Return (X, Y) of the center of cell containing provided text 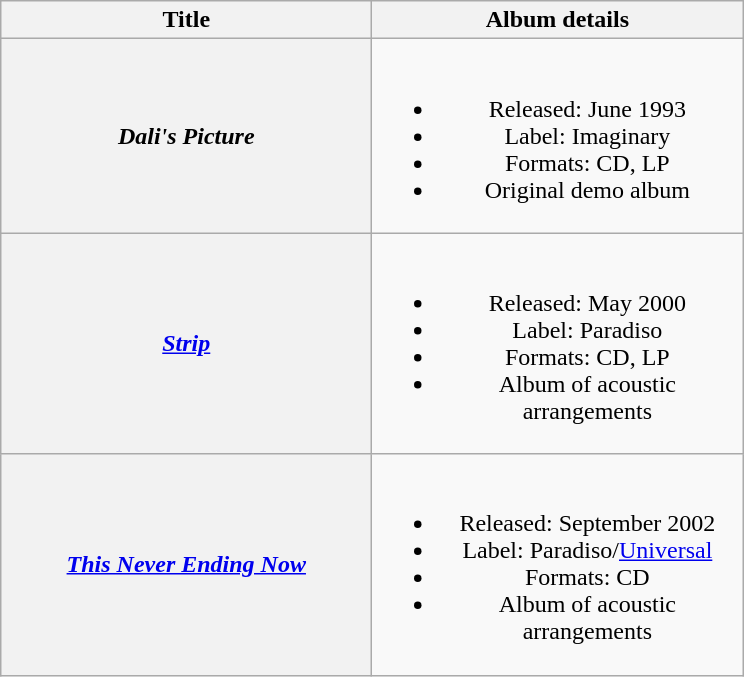
This Never Ending Now (186, 564)
Released: June 1993Label: ImaginaryFormats: CD, LPOriginal demo album (558, 136)
Released: September 2002Label: Paradiso/UniversalFormats: CDAlbum of acoustic arrangements (558, 564)
Dali's Picture (186, 136)
Strip (186, 344)
Album details (558, 20)
Released: May 2000Label: ParadisoFormats: CD, LPAlbum of acoustic arrangements (558, 344)
Title (186, 20)
